For the text-containing cell, return its midpoint in (X, Y) coordinate format. 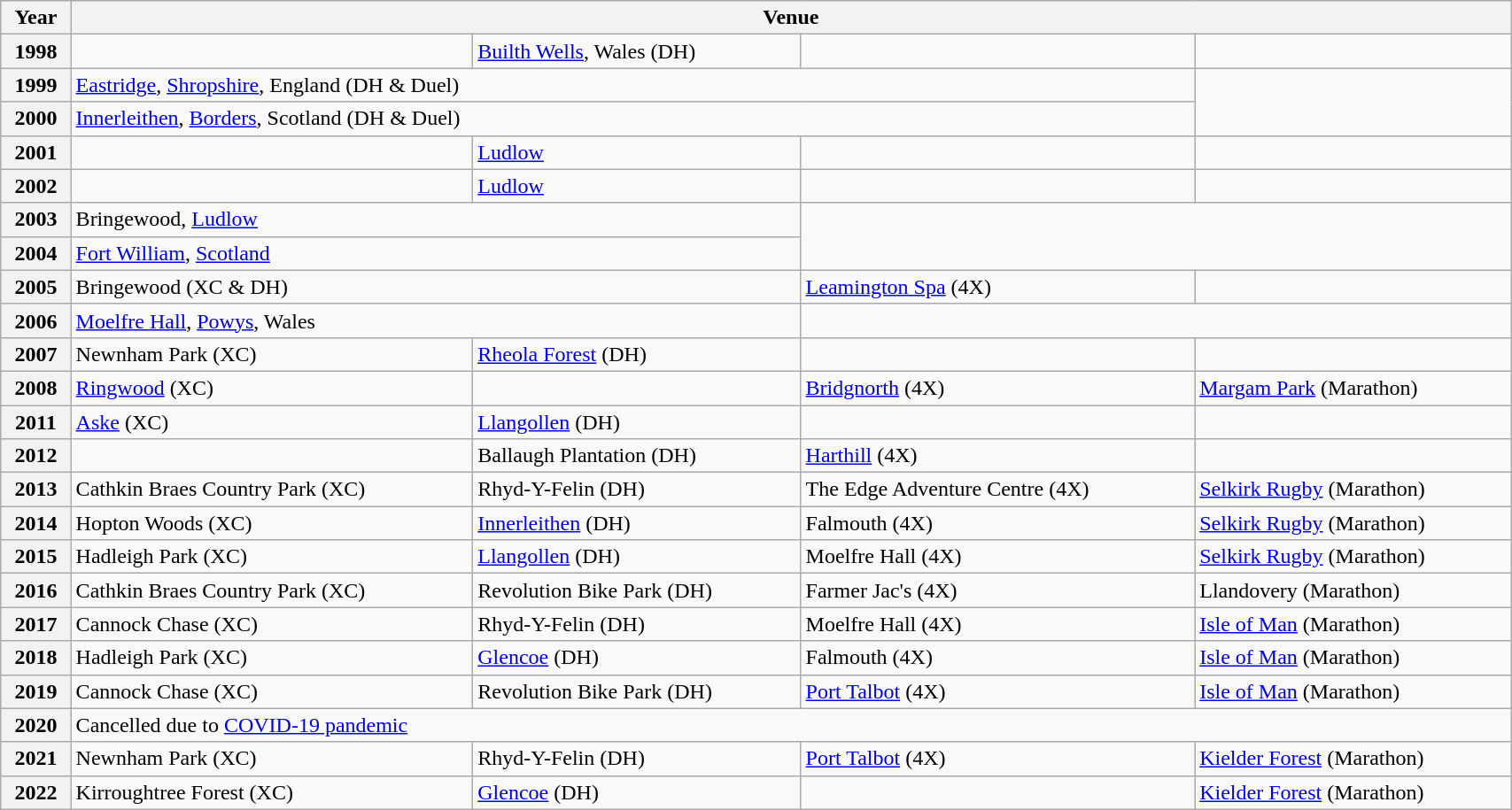
2003 (35, 220)
Moelfre Hall, Powys, Wales (436, 320)
Rheola Forest (DH) (637, 354)
Eastridge, Shropshire, England (DH & Duel) (632, 85)
2015 (35, 557)
The Edge Adventure Centre (4X) (997, 490)
2007 (35, 354)
Kirroughtree Forest (XC) (272, 792)
Fort William, Scotland (436, 253)
Bridgnorth (4X) (997, 388)
2022 (35, 792)
Ringwood (XC) (272, 388)
2012 (35, 456)
Builth Wells, Wales (DH) (637, 51)
Leamington Spa (4X) (997, 287)
2017 (35, 624)
2008 (35, 388)
1998 (35, 51)
2004 (35, 253)
Hopton Woods (XC) (272, 523)
Aske (XC) (272, 422)
Llandovery (Marathon) (1353, 590)
2018 (35, 658)
2000 (35, 119)
Ballaugh Plantation (DH) (637, 456)
Year (35, 18)
Innerleithen, Borders, Scotland (DH & Duel) (632, 119)
2021 (35, 759)
Venue (791, 18)
Bringewood (XC & DH) (436, 287)
1999 (35, 85)
2016 (35, 590)
2002 (35, 186)
2011 (35, 422)
2005 (35, 287)
2006 (35, 320)
Farmer Jac's (4X) (997, 590)
2013 (35, 490)
2019 (35, 691)
Margam Park (Marathon) (1353, 388)
Innerleithen (DH) (637, 523)
Harthill (4X) (997, 456)
Cancelled due to COVID-19 pandemic (791, 725)
2014 (35, 523)
2020 (35, 725)
2001 (35, 152)
Bringewood, Ludlow (436, 220)
